From the cell containing the given text, extract its center point as [x, y] coordinate. 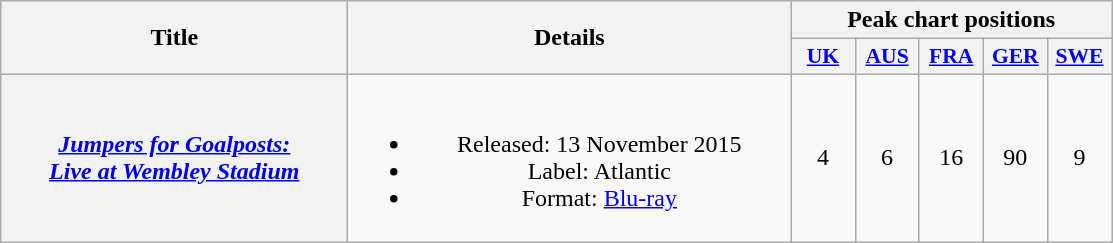
90 [1015, 158]
4 [823, 158]
SWE [1079, 57]
Jumpers for Goalposts:Live at Wembley Stadium [174, 158]
UK [823, 57]
6 [887, 158]
GER [1015, 57]
Title [174, 38]
AUS [887, 57]
9 [1079, 158]
Released: 13 November 2015Label: AtlanticFormat: Blu-ray [570, 158]
16 [951, 158]
Peak chart positions [952, 20]
Details [570, 38]
FRA [951, 57]
